Extract the [X, Y] coordinate from the center of the cell holding the provided text.  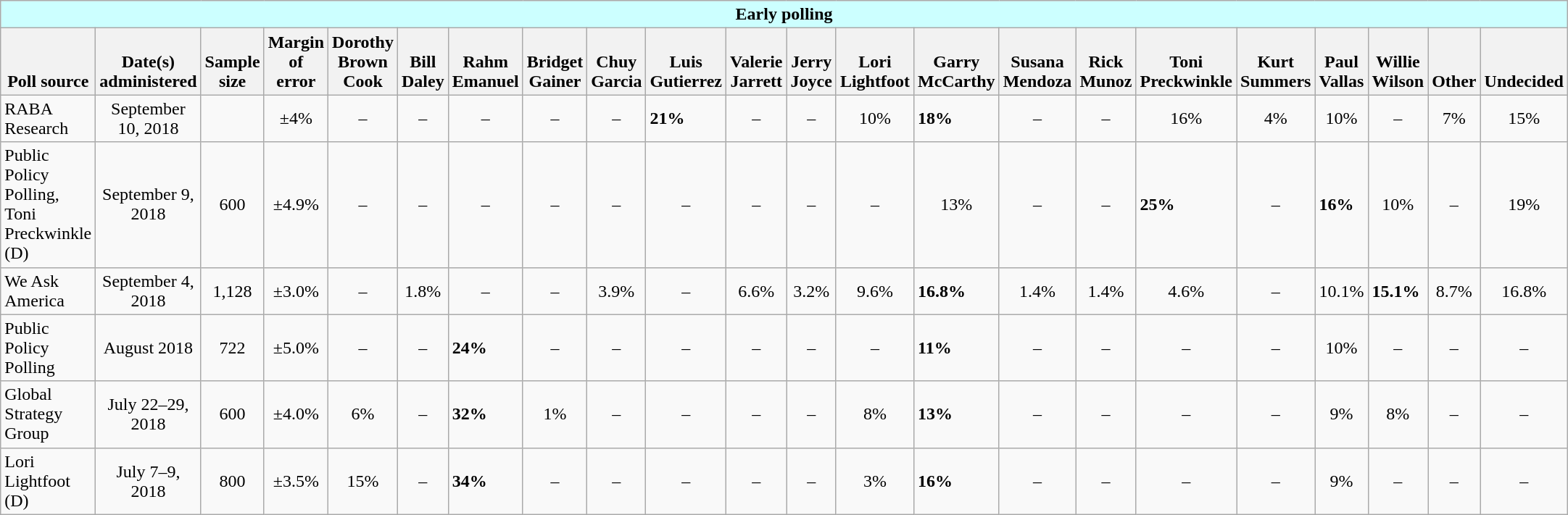
25% [1186, 204]
15.1% [1398, 291]
Public Policy Polling [48, 348]
±4.0% [296, 414]
7% [1454, 119]
±3.5% [296, 481]
800 [232, 481]
GarryMcCarthy [956, 62]
10.1% [1341, 291]
ValerieJarrett [757, 62]
4% [1276, 119]
LoriLightfoot [874, 62]
LuisGutierrez [686, 62]
722 [232, 348]
3.2% [811, 291]
24% [486, 348]
August 2018 [148, 348]
ToniPreckwinkle [1186, 62]
BillDaley [423, 62]
September 4, 2018 [148, 291]
Undecided [1524, 62]
9.6% [874, 291]
Other [1454, 62]
1% [555, 414]
3% [874, 481]
September 10, 2018 [148, 119]
RABA Research [48, 119]
DorothyBrown Cook [363, 62]
±5.0% [296, 348]
Public Policy Polling, Toni Preckwinkle (D) [48, 204]
±4.9% [296, 204]
8.7% [1454, 291]
18% [956, 119]
September 9, 2018 [148, 204]
July 7–9, 2018 [148, 481]
Early polling [784, 14]
Date(s)administered [148, 62]
SusanaMendoza [1037, 62]
6.6% [757, 291]
ChuyGarcia [616, 62]
34% [486, 481]
±4% [296, 119]
July 22–29, 2018 [148, 414]
RahmEmanuel [486, 62]
KurtSummers [1276, 62]
Lori Lightfoot (D) [48, 481]
3.9% [616, 291]
Samplesize [232, 62]
WillieWilson [1398, 62]
JerryJoyce [811, 62]
1.8% [423, 291]
Global Strategy Group [48, 414]
RickMunoz [1106, 62]
Poll source [48, 62]
Marginof error [296, 62]
BridgetGainer [555, 62]
11% [956, 348]
We Ask America [48, 291]
1,128 [232, 291]
PaulVallas [1341, 62]
21% [686, 119]
19% [1524, 204]
±3.0% [296, 291]
4.6% [1186, 291]
32% [486, 414]
6% [363, 414]
